From the cell containing the given text, extract its center point as [X, Y] coordinate. 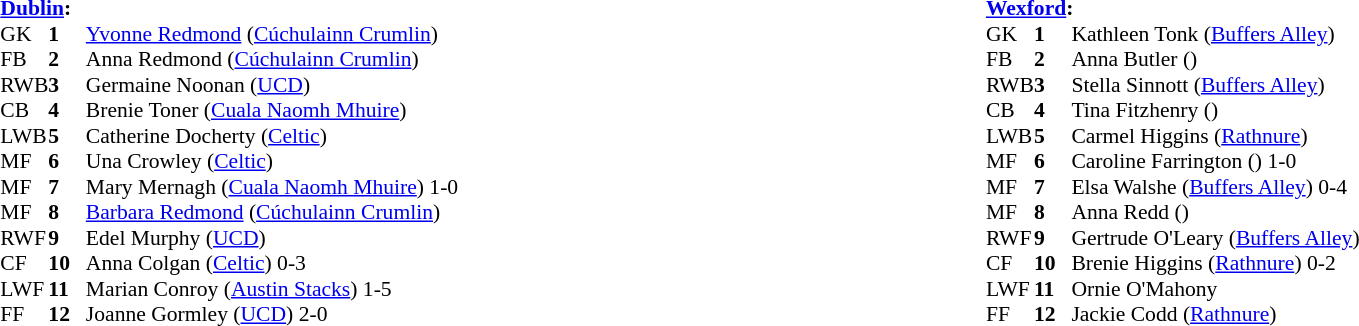
Catherine Docherty (Celtic) [272, 136]
Carmel Higgins (Rathnure) [1215, 136]
Marian Conroy (Austin Stacks) 1-5 [272, 289]
Anna Redmond (Cúchulainn Crumlin) [272, 59]
Germaine Noonan (UCD) [272, 85]
Kathleen Tonk (Buffers Alley) [1215, 34]
Caroline Farrington () 1-0 [1215, 161]
Gertrude O'Leary (Buffers Alley) [1215, 238]
Brenie Higgins (Rathnure) 0-2 [1215, 263]
Anna Redd () [1215, 213]
Brenie Toner (Cuala Naomh Mhuire) [272, 111]
Una Crowley (Celtic) [272, 161]
Barbara Redmond (Cúchulainn Crumlin) [272, 213]
Edel Murphy (UCD) [272, 238]
Stella Sinnott (Buffers Alley) [1215, 85]
Elsa Walshe (Buffers Alley) 0-4 [1215, 187]
Mary Mernagh (Cuala Naomh Mhuire) 1-0 [272, 187]
Yvonne Redmond (Cúchulainn Crumlin) [272, 34]
Ornie O'Mahony [1215, 289]
Anna Butler () [1215, 59]
Anna Colgan (Celtic) 0-3 [272, 263]
Tina Fitzhenry () [1215, 111]
